Return the [X, Y] coordinate for the center point of the cell that contains the specified text.  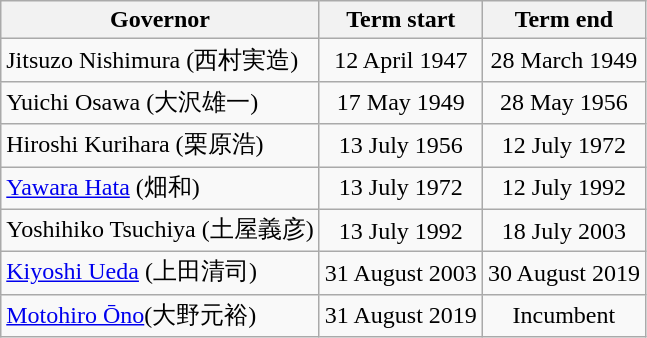
12 July 1972 [564, 146]
Incumbent [564, 316]
17 May 1949 [400, 102]
Yoshihiko Tsuchiya (土屋義彦) [160, 230]
Yawara Hata (畑和) [160, 188]
31 August 2003 [400, 274]
13 July 1956 [400, 146]
28 May 1956 [564, 102]
Jitsuzo Nishimura (西村実造) [160, 60]
18 July 2003 [564, 230]
Term end [564, 20]
Yuichi Osawa (大沢雄一) [160, 102]
13 July 1972 [400, 188]
30 August 2019 [564, 274]
12 April 1947 [400, 60]
Kiyoshi Ueda (上田清司) [160, 274]
Motohiro Ōno(大野元裕) [160, 316]
28 March 1949 [564, 60]
Hiroshi Kurihara (栗原浩) [160, 146]
Governor [160, 20]
31 August 2019 [400, 316]
13 July 1992 [400, 230]
Term start [400, 20]
12 July 1992 [564, 188]
